For the text-containing cell, return its midpoint in [X, Y] coordinate format. 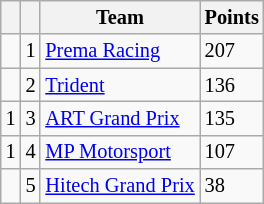
107 [232, 152]
Points [232, 17]
207 [232, 51]
2 [31, 85]
3 [31, 118]
5 [31, 186]
4 [31, 152]
135 [232, 118]
38 [232, 186]
Trident [120, 85]
ART Grand Prix [120, 118]
Prema Racing [120, 51]
Team [120, 17]
Hitech Grand Prix [120, 186]
MP Motorsport [120, 152]
136 [232, 85]
